Detect which cell encompasses the target text, then output its (X, Y) center coordinate. 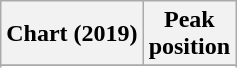
Chart (2019) (72, 34)
Peakposition (189, 34)
